Capture the cell that displays the provided text and extract its (x, y) central coordinate. 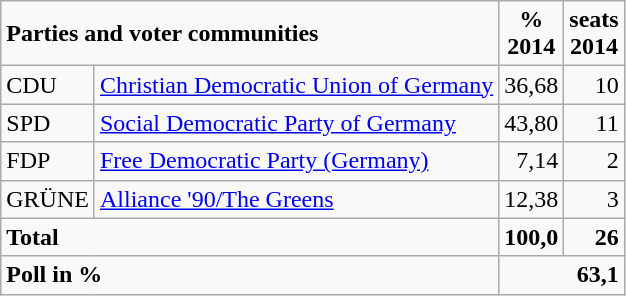
Alliance '90/The Greens (296, 199)
11 (594, 123)
SPD (48, 123)
Free Democratic Party (Germany) (296, 161)
43,80 (532, 123)
Parties and voter communities (250, 34)
2 (594, 161)
12,38 (532, 199)
%2014 (532, 34)
63,1 (562, 275)
FDP (48, 161)
GRÜNE (48, 199)
seats2014 (594, 34)
3 (594, 199)
36,68 (532, 85)
7,14 (532, 161)
Social Democratic Party of Germany (296, 123)
Christian Democratic Union of Germany (296, 85)
Poll in % (250, 275)
26 (594, 237)
10 (594, 85)
Total (250, 237)
100,0 (532, 237)
CDU (48, 85)
